Detect which cell encompasses the target text, then output its [x, y] center coordinate. 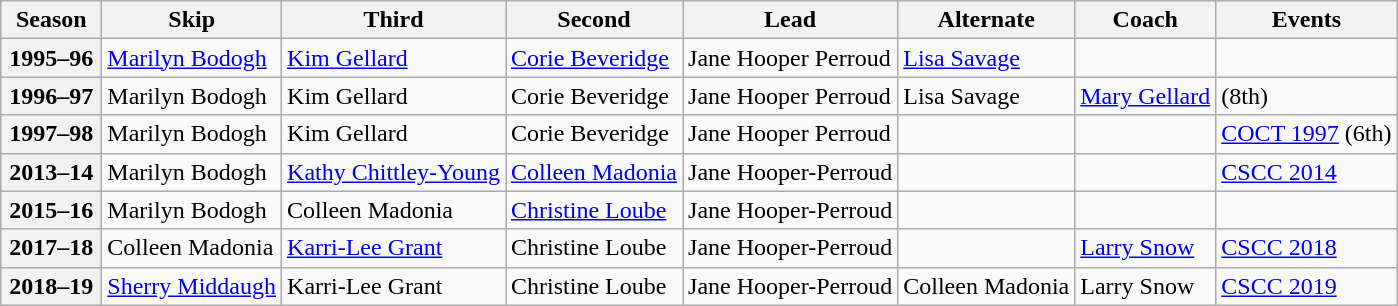
Third [394, 20]
Events [1306, 20]
2015–16 [52, 210]
Mary Gellard [1146, 96]
2018–19 [52, 286]
CSCC 2014 [1306, 172]
CSCC 2019 [1306, 286]
Coach [1146, 20]
COCT 1997 (6th) [1306, 134]
CSCC 2018 [1306, 248]
2017–18 [52, 248]
Lead [790, 20]
2013–14 [52, 172]
Second [594, 20]
Season [52, 20]
1996–97 [52, 96]
1997–98 [52, 134]
Alternate [986, 20]
Kathy Chittley-Young [394, 172]
Skip [192, 20]
(8th) [1306, 96]
1995–96 [52, 58]
Sherry Middaugh [192, 286]
